From the cell containing the given text, extract its center point as (x, y) coordinate. 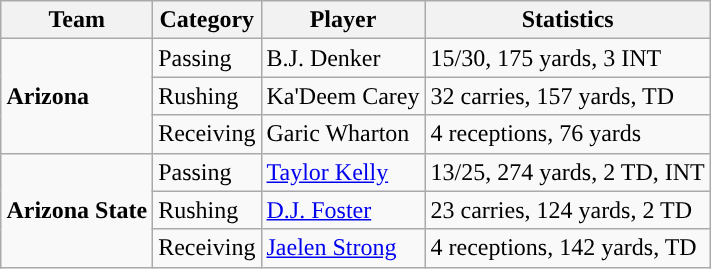
13/25, 274 yards, 2 TD, INT (568, 172)
Category (207, 20)
Statistics (568, 20)
Garic Wharton (343, 134)
4 receptions, 76 yards (568, 134)
23 carries, 124 yards, 2 TD (568, 210)
Arizona State (77, 210)
15/30, 175 yards, 3 INT (568, 58)
D.J. Foster (343, 210)
Player (343, 20)
Arizona (77, 96)
4 receptions, 142 yards, TD (568, 248)
32 carries, 157 yards, TD (568, 96)
Jaelen Strong (343, 248)
Team (77, 20)
Ka'Deem Carey (343, 96)
Taylor Kelly (343, 172)
B.J. Denker (343, 58)
